Determine the (x, y) coordinate at the center of the cell enclosing the given text.  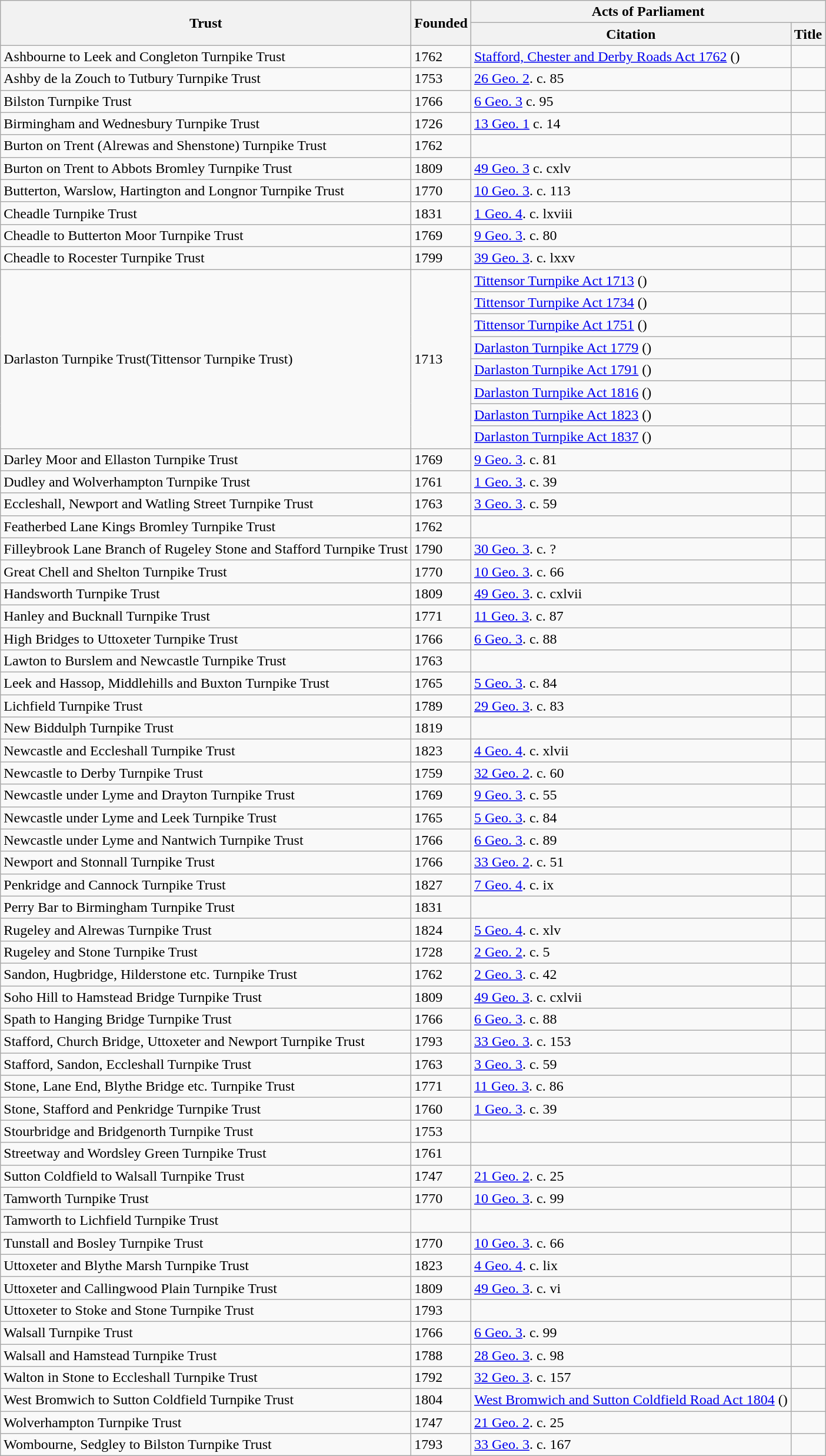
9 Geo. 3. c. 55 (631, 795)
2 Geo. 3. c. 42 (631, 974)
Newcastle under Lyme and Nantwich Turnpike Trust (206, 840)
Stafford, Church Bridge, Uttoxeter and Newport Turnpike Trust (206, 1042)
1726 (441, 124)
Cheadle to Butterton Moor Turnpike Trust (206, 235)
1799 (441, 258)
Founded (441, 23)
9 Geo. 3. c. 80 (631, 235)
1804 (441, 1400)
Stone, Stafford and Penkridge Turnpike Trust (206, 1109)
Darlaston Turnpike Act 1779 () (631, 348)
Uttoxeter and Blythe Marsh Turnpike Trust (206, 1265)
2 Geo. 2. c. 5 (631, 952)
High Bridges to Uttoxeter Turnpike Trust (206, 638)
Darlaston Turnpike Act 1791 () (631, 370)
1827 (441, 885)
Newport and Stonnall Turnpike Trust (206, 862)
Birmingham and Wednesbury Turnpike Trust (206, 124)
7 Geo. 4. c. ix (631, 885)
Great Chell and Shelton Turnpike Trust (206, 571)
West Bromwich and Sutton Coldfield Road Act 1804 () (631, 1400)
Tamworth Turnpike Trust (206, 1198)
Stone, Lane End, Blythe Bridge etc. Turnpike Trust (206, 1087)
Acts of Parliament (648, 12)
Ashbourne to Leek and Congleton Turnpike Trust (206, 56)
Ashby de la Zouch to Tutbury Turnpike Trust (206, 79)
Newcastle to Derby Turnpike Trust (206, 773)
Newcastle under Lyme and Drayton Turnpike Trust (206, 795)
11 Geo. 3. c. 87 (631, 616)
6 Geo. 3. c. 89 (631, 840)
Cheadle Turnpike Trust (206, 213)
6 Geo. 3 c. 95 (631, 101)
Trust (206, 23)
West Bromwich to Sutton Coldfield Turnpike Trust (206, 1400)
Eccleshall, Newport and Watling Street Turnpike Trust (206, 504)
4 Geo. 4. c. xlvii (631, 751)
6 Geo. 3. c. 99 (631, 1332)
Tittensor Turnpike Act 1734 () (631, 303)
Tunstall and Bosley Turnpike Trust (206, 1243)
1824 (441, 929)
Darlaston Turnpike Act 1823 () (631, 415)
Sutton Coldfield to Walsall Turnpike Trust (206, 1176)
1788 (441, 1355)
Wolverhampton Turnpike Trust (206, 1422)
Uttoxeter and Callingwood Plain Turnpike Trust (206, 1288)
Streetway and Wordsley Green Turnpike Trust (206, 1154)
Spath to Hanging Bridge Turnpike Trust (206, 1019)
1759 (441, 773)
Walsall and Hamstead Turnpike Trust (206, 1355)
Featherbed Lane Kings Bromley Turnpike Trust (206, 527)
1 Geo. 4. c. lxviii (631, 213)
Hanley and Bucknall Turnpike Trust (206, 616)
1790 (441, 549)
Dudley and Wolverhampton Turnpike Trust (206, 482)
Uttoxeter to Stoke and Stone Turnpike Trust (206, 1310)
Newcastle under Lyme and Leek Turnpike Trust (206, 818)
1789 (441, 706)
32 Geo. 3. c. 157 (631, 1378)
1713 (441, 359)
Stourbridge and Bridgenorth Turnpike Trust (206, 1131)
Leek and Hassop, Middlehills and Buxton Turnpike Trust (206, 684)
Title (808, 34)
5 Geo. 4. c. xlv (631, 929)
Burton on Trent to Abbots Bromley Turnpike Trust (206, 168)
1760 (441, 1109)
10 Geo. 3. c. 113 (631, 191)
Penkridge and Cannock Turnpike Trust (206, 885)
Tamworth to Lichfield Turnpike Trust (206, 1221)
Lawton to Burslem and Newcastle Turnpike Trust (206, 661)
11 Geo. 3. c. 86 (631, 1087)
Tittensor Turnpike Act 1713 () (631, 281)
Sandon, Hugbridge, Hilderstone etc. Turnpike Trust (206, 974)
Walsall Turnpike Trust (206, 1332)
4 Geo. 4. c. lix (631, 1265)
Darley Moor and Ellaston Turnpike Trust (206, 459)
Newcastle and Eccleshall Turnpike Trust (206, 751)
Bilston Turnpike Trust (206, 101)
29 Geo. 3. c. 83 (631, 706)
Tittensor Turnpike Act 1751 () (631, 325)
Rugeley and Stone Turnpike Trust (206, 952)
30 Geo. 3. c. ? (631, 549)
33 Geo. 2. c. 51 (631, 862)
33 Geo. 3. c. 167 (631, 1445)
1728 (441, 952)
1792 (441, 1378)
Stafford, Chester and Derby Roads Act 1762 () (631, 56)
Filleybrook Lane Branch of Rugeley Stone and Stafford Turnpike Trust (206, 549)
Walton in Stone to Eccleshall Turnpike Trust (206, 1378)
Rugeley and Alrewas Turnpike Trust (206, 929)
26 Geo. 2. c. 85 (631, 79)
39 Geo. 3. c. lxxv (631, 258)
9 Geo. 3. c. 81 (631, 459)
Cheadle to Rocester Turnpike Trust (206, 258)
Wombourne, Sedgley to Bilston Turnpike Trust (206, 1445)
Darlaston Turnpike Trust(Tittensor Turnpike Trust) (206, 359)
33 Geo. 3. c. 153 (631, 1042)
Lichfield Turnpike Trust (206, 706)
Darlaston Turnpike Act 1837 () (631, 437)
Butterton, Warslow, Hartington and Longnor Turnpike Trust (206, 191)
13 Geo. 1 c. 14 (631, 124)
10 Geo. 3. c. 99 (631, 1198)
Burton on Trent (Alrewas and Shenstone) Turnpike Trust (206, 146)
Handsworth Turnpike Trust (206, 594)
49 Geo. 3. c. vi (631, 1288)
New Biddulph Turnpike Trust (206, 728)
Darlaston Turnpike Act 1816 () (631, 392)
Perry Bar to Birmingham Turnpike Trust (206, 907)
28 Geo. 3. c. 98 (631, 1355)
32 Geo. 2. c. 60 (631, 773)
1819 (441, 728)
Stafford, Sandon, Eccleshall Turnpike Trust (206, 1064)
Soho Hill to Hamstead Bridge Turnpike Trust (206, 997)
49 Geo. 3 c. cxlv (631, 168)
Citation (631, 34)
